Return the (X, Y) coordinate for the center point of the cell that contains the specified text.  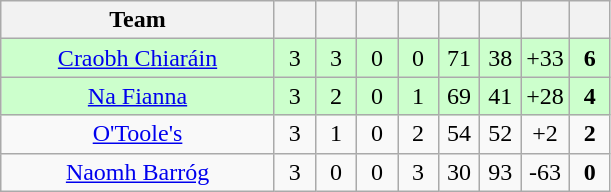
93 (500, 172)
+2 (546, 134)
4 (590, 96)
Team (138, 20)
-63 (546, 172)
O'Toole's (138, 134)
30 (460, 172)
41 (500, 96)
+33 (546, 58)
+28 (546, 96)
52 (500, 134)
71 (460, 58)
6 (590, 58)
54 (460, 134)
Craobh Chiaráin (138, 58)
38 (500, 58)
Naomh Barróg (138, 172)
Na Fianna (138, 96)
69 (460, 96)
